Detect which cell encompasses the target text, then output its (X, Y) center coordinate. 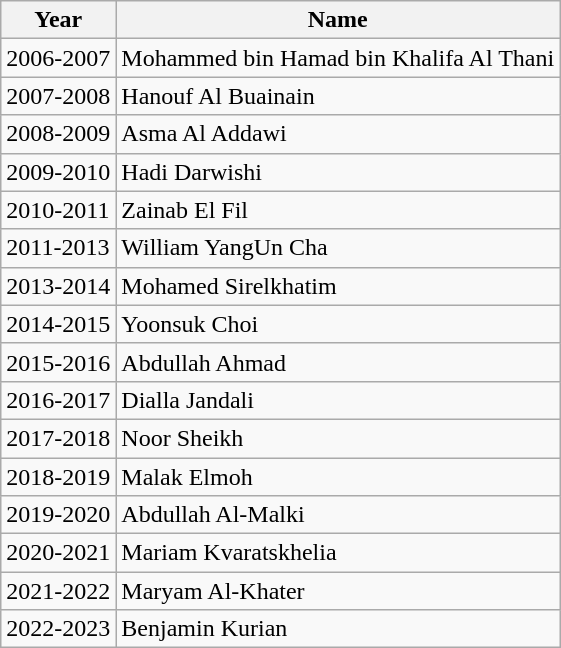
2010-2011 (58, 210)
Noor Sheikh (338, 438)
2014-2015 (58, 324)
Maryam Al-Khater (338, 591)
2015-2016 (58, 362)
William YangUn Cha (338, 248)
Mariam Kvaratskhelia (338, 553)
Hanouf Al Buainain (338, 96)
2011-2013 (58, 248)
Zainab El Fil (338, 210)
Name (338, 20)
2013-2014 (58, 286)
Abdullah Ahmad (338, 362)
2009-2010 (58, 172)
2018-2019 (58, 477)
Dialla Jandali (338, 400)
2008-2009 (58, 134)
2020-2021 (58, 553)
2017-2018 (58, 438)
2021-2022 (58, 591)
Mohammed bin Hamad bin Khalifa Al Thani (338, 58)
Abdullah Al-Malki (338, 515)
2016-2017 (58, 400)
Benjamin Kurian (338, 629)
Mohamed Sirelkhatim (338, 286)
2007-2008 (58, 96)
2006-2007 (58, 58)
2019-2020 (58, 515)
Yoonsuk Choi (338, 324)
Year (58, 20)
Asma Al Addawi (338, 134)
Malak Elmoh (338, 477)
2022-2023 (58, 629)
Hadi Darwishi (338, 172)
